Extract the (x, y) coordinate from the center of the cell holding the provided text.  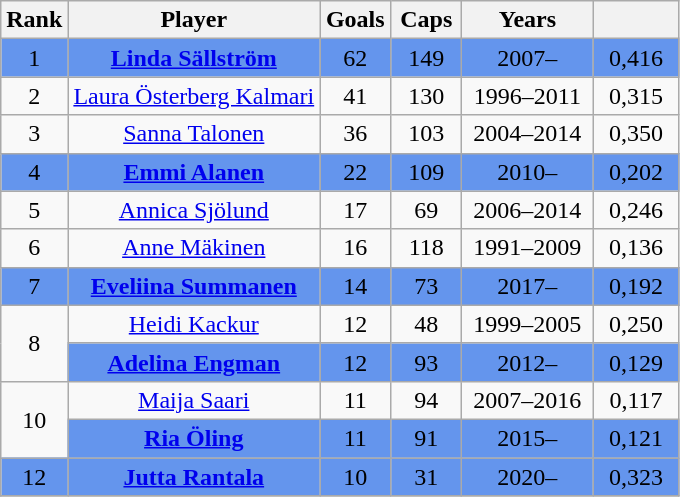
94 (426, 400)
2020– (528, 477)
1 (34, 58)
Eveliina Summanen (194, 286)
41 (356, 96)
Sanna Talonen (194, 134)
0,350 (636, 134)
Goals (356, 20)
0,192 (636, 286)
Rank (34, 20)
2006–2014 (528, 210)
Heidi Kackur (194, 324)
7 (34, 286)
Jutta Rantala (194, 477)
16 (356, 248)
Caps (426, 20)
Player (194, 20)
149 (426, 58)
2010– (528, 172)
0,117 (636, 400)
0,202 (636, 172)
69 (426, 210)
36 (356, 134)
0,121 (636, 438)
Emmi Alanen (194, 172)
Annica Sjölund (194, 210)
0,323 (636, 477)
93 (426, 362)
2007–2016 (528, 400)
130 (426, 96)
118 (426, 248)
1996–2011 (528, 96)
Anne Mäkinen (194, 248)
6 (34, 248)
17 (356, 210)
2017– (528, 286)
0,246 (636, 210)
Laura Österberg Kalmari (194, 96)
3 (34, 134)
22 (356, 172)
1999–2005 (528, 324)
48 (426, 324)
62 (356, 58)
0,129 (636, 362)
Linda Sällström (194, 58)
31 (426, 477)
1991–2009 (528, 248)
0,416 (636, 58)
2012– (528, 362)
4 (34, 172)
14 (356, 286)
109 (426, 172)
0,136 (636, 248)
8 (34, 343)
91 (426, 438)
2007– (528, 58)
Maija Saari (194, 400)
Ria Öling (194, 438)
5 (34, 210)
0,315 (636, 96)
0,250 (636, 324)
Adelina Engman (194, 362)
2 (34, 96)
103 (426, 134)
2004–2014 (528, 134)
2015– (528, 438)
Years (528, 20)
73 (426, 286)
